Find where the given text appears and provide that cell's center as [X, Y] coordinate. 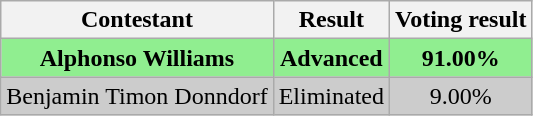
Voting result [461, 20]
Eliminated [331, 96]
9.00% [461, 96]
Advanced [331, 58]
Result [331, 20]
Benjamin Timon Donndorf [137, 96]
Alphonso Williams [137, 58]
91.00% [461, 58]
Contestant [137, 20]
